Return the (X, Y) coordinate for the center point of the cell that contains the specified text.  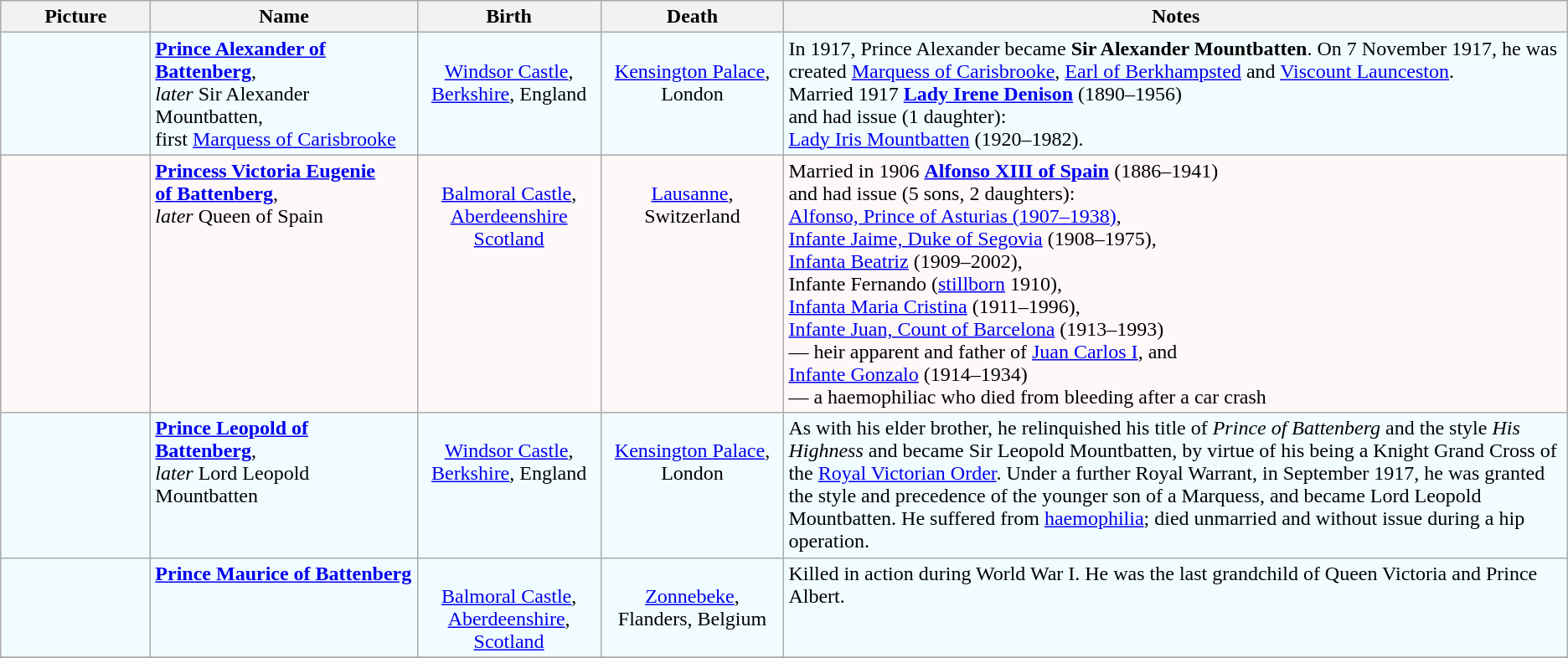
Prince Leopold of Battenberg,later Lord Leopold Mountbatten (284, 486)
Lausanne, Switzerland (692, 284)
Notes (1176, 17)
Name (284, 17)
Princess Victoria Eugenie of Battenberg,later Queen of Spain (284, 284)
Killed in action during World War I. He was the last grandchild of Queen Victoria and Prince Albert. (1176, 608)
Birth (509, 17)
Prince Maurice of Battenberg (284, 608)
Balmoral Castle, Aberdeenshire, Scotland (509, 608)
Prince Alexander of Battenberg,later Sir Alexander Mountbatten, first Marquess of Carisbrooke (284, 94)
Picture (75, 17)
Balmoral Castle, Aberdeenshire Scotland (509, 284)
Zonnebeke, Flanders, Belgium (692, 608)
Death (692, 17)
